Search for the cell housing the specified text and yield its (X, Y) center coordinate. 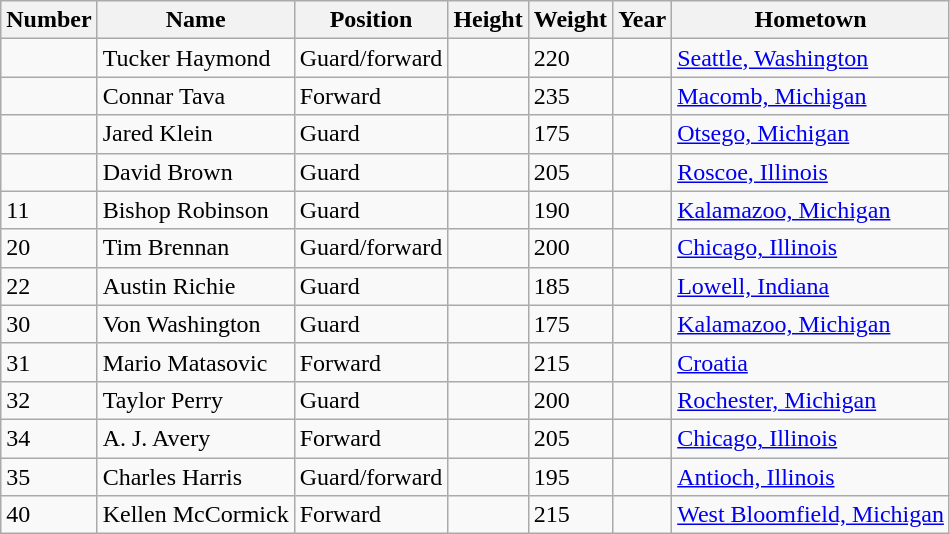
185 (570, 286)
40 (49, 515)
Hometown (811, 20)
11 (49, 210)
West Bloomfield, Michigan (811, 515)
Mario Matasovic (196, 362)
Connar Tava (196, 96)
Number (49, 20)
Year (642, 20)
Von Washington (196, 324)
Roscoe, Illinois (811, 172)
31 (49, 362)
20 (49, 248)
Croatia (811, 362)
Tucker Haymond (196, 58)
Height (488, 20)
Name (196, 20)
195 (570, 477)
Otsego, Michigan (811, 134)
22 (49, 286)
Charles Harris (196, 477)
David Brown (196, 172)
Weight (570, 20)
Tim Brennan (196, 248)
34 (49, 438)
Bishop Robinson (196, 210)
Position (371, 20)
32 (49, 400)
A. J. Avery (196, 438)
Austin Richie (196, 286)
235 (570, 96)
190 (570, 210)
Rochester, Michigan (811, 400)
Antioch, Illinois (811, 477)
Macomb, Michigan (811, 96)
Taylor Perry (196, 400)
220 (570, 58)
Lowell, Indiana (811, 286)
Seattle, Washington (811, 58)
Kellen McCormick (196, 515)
30 (49, 324)
35 (49, 477)
Jared Klein (196, 134)
